Find where the given text appears and provide that cell's center as [X, Y] coordinate. 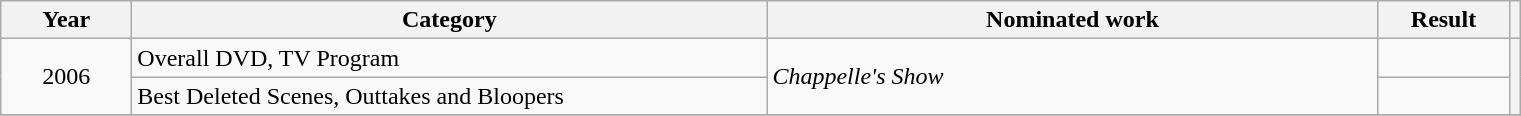
Overall DVD, TV Program [450, 58]
Result [1444, 20]
Category [450, 20]
Best Deleted Scenes, Outtakes and Bloopers [450, 96]
Chappelle's Show [1072, 77]
2006 [66, 77]
Year [66, 20]
Nominated work [1072, 20]
